For the text-containing cell, return its midpoint in (x, y) coordinate format. 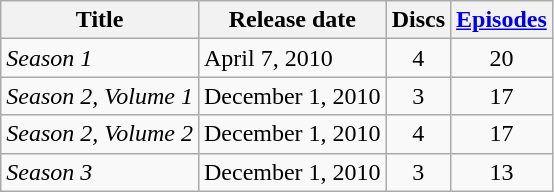
Release date (292, 20)
13 (502, 172)
Season 1 (100, 58)
Episodes (502, 20)
Season 2, Volume 1 (100, 96)
20 (502, 58)
Discs (418, 20)
Season 2, Volume 2 (100, 134)
Season 3 (100, 172)
Title (100, 20)
April 7, 2010 (292, 58)
